Identify which cell holds the provided text, then report its (x, y) central coordinate. 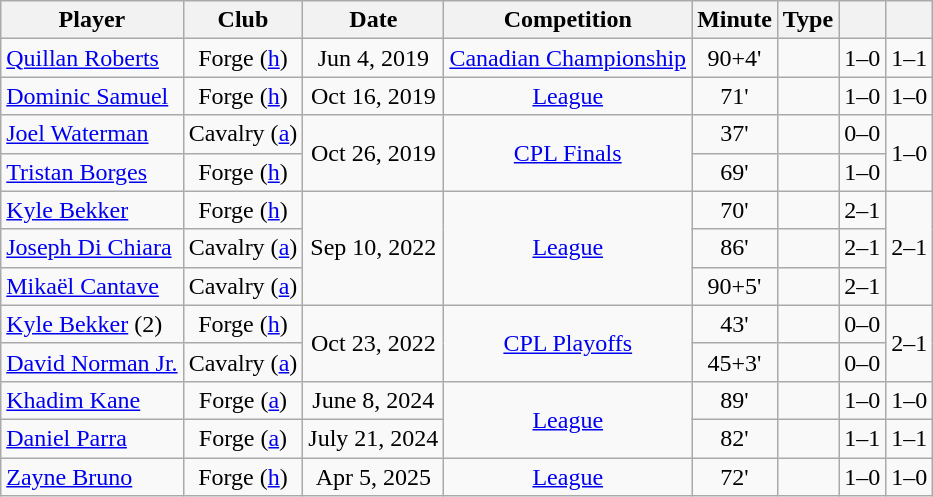
Canadian Championship (568, 58)
Player (92, 20)
Mikaël Cantave (92, 286)
Kyle Bekker (2) (92, 324)
Quillan Roberts (92, 58)
72' (735, 477)
Tristan Borges (92, 172)
86' (735, 248)
Oct 23, 2022 (374, 343)
CPL Playoffs (568, 343)
Kyle Bekker (92, 210)
Jun 4, 2019 (374, 58)
90+5' (735, 286)
Zayne Bruno (92, 477)
Khadim Kane (92, 400)
82' (735, 438)
69' (735, 172)
Apr 5, 2025 (374, 477)
Dominic Samuel (92, 96)
Type (808, 20)
70' (735, 210)
Competition (568, 20)
David Norman Jr. (92, 362)
71' (735, 96)
89' (735, 400)
Club (243, 20)
Joseph Di Chiara (92, 248)
Minute (735, 20)
Daniel Parra (92, 438)
June 8, 2024 (374, 400)
Oct 16, 2019 (374, 96)
45+3' (735, 362)
37' (735, 134)
July 21, 2024 (374, 438)
Oct 26, 2019 (374, 153)
Sep 10, 2022 (374, 248)
CPL Finals (568, 153)
Date (374, 20)
90+4' (735, 58)
Joel Waterman (92, 134)
43' (735, 324)
